Pinpoint the cell where the given text exists, returning its [x, y] midpoint coordinate. 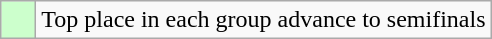
Top place in each group advance to semifinals [264, 20]
